Locate the cell with the specified text and output its [X, Y] center coordinate. 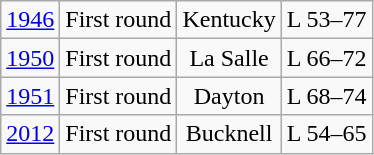
L 54–65 [326, 134]
L 68–74 [326, 96]
Kentucky [229, 20]
L 53–77 [326, 20]
Bucknell [229, 134]
1951 [30, 96]
La Salle [229, 58]
1950 [30, 58]
L 66–72 [326, 58]
2012 [30, 134]
Dayton [229, 96]
1946 [30, 20]
